Find where the given text appears and provide that cell's center as (X, Y) coordinate. 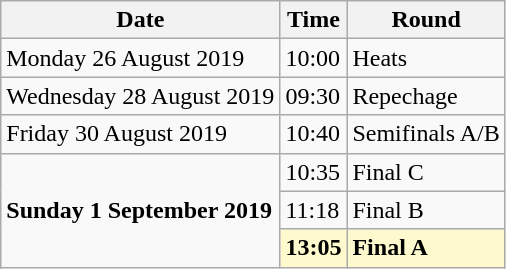
Final B (426, 210)
Final A (426, 248)
Monday 26 August 2019 (140, 58)
Repechage (426, 96)
10:40 (314, 134)
10:00 (314, 58)
13:05 (314, 248)
Wednesday 28 August 2019 (140, 96)
10:35 (314, 172)
Sunday 1 September 2019 (140, 210)
Friday 30 August 2019 (140, 134)
Final C (426, 172)
Semifinals A/B (426, 134)
Date (140, 20)
11:18 (314, 210)
Time (314, 20)
Heats (426, 58)
Round (426, 20)
09:30 (314, 96)
